Scan for the cell matching the given text and deliver its [x, y] coordinate at center. 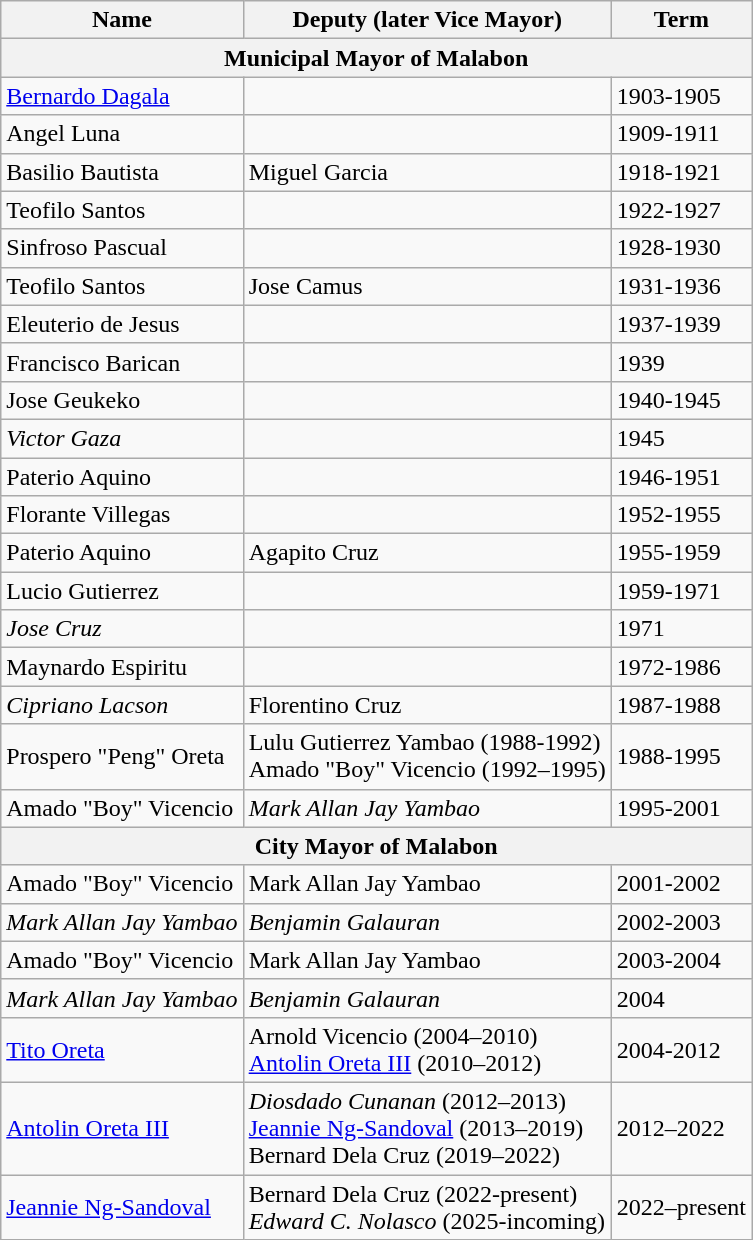
1971 [681, 629]
1918-1921 [681, 172]
2022–present [681, 1206]
Miguel Garcia [427, 172]
1909-1911 [681, 134]
Lucio Gutierrez [122, 591]
Eleuterio de Jesus [122, 324]
1931-1936 [681, 286]
City Mayor of Malabon [376, 846]
Jose Geukeko [122, 400]
2001-2002 [681, 884]
2004-2012 [681, 1050]
Lulu Gutierrez Yambao (1988-1992)Amado "Boy" Vicencio (1992–1995) [427, 756]
1945 [681, 438]
Cipriano Lacson [122, 705]
Francisco Barican [122, 362]
Antolin Oreta III [122, 1128]
Prospero "Peng" Oreta [122, 756]
Florentino Cruz [427, 705]
1972-1986 [681, 667]
Term [681, 20]
Agapito Cruz [427, 553]
1903-1905 [681, 96]
Deputy (later Vice Mayor) [427, 20]
1937-1939 [681, 324]
Victor Gaza [122, 438]
1940-1945 [681, 400]
1955-1959 [681, 553]
Municipal Mayor of Malabon [376, 58]
1928-1930 [681, 248]
Maynardo Espiritu [122, 667]
Arnold Vicencio (2004–2010)Antolin Oreta III (2010–2012) [427, 1050]
Diosdado Cunanan (2012–2013)Jeannie Ng-Sandoval (2013–2019)Bernard Dela Cruz (2019–2022) [427, 1128]
2003-2004 [681, 960]
Sinfroso Pascual [122, 248]
Jeannie Ng-Sandoval [122, 1206]
Florante Villegas [122, 515]
1988-1995 [681, 756]
1995-2001 [681, 808]
Bernard Dela Cruz (2022-present)Edward C. Nolasco (2025-incoming) [427, 1206]
Angel Luna [122, 134]
1922-1927 [681, 210]
2002-2003 [681, 922]
2012–2022 [681, 1128]
Name [122, 20]
Bernardo Dagala [122, 96]
1959-1971 [681, 591]
1987-1988 [681, 705]
Jose Camus [427, 286]
Tito Oreta [122, 1050]
1946-1951 [681, 477]
Jose Cruz [122, 629]
Basilio Bautista [122, 172]
1939 [681, 362]
1952-1955 [681, 515]
2004 [681, 998]
